Determine the (X, Y) coordinate at the center of the cell enclosing the given text.  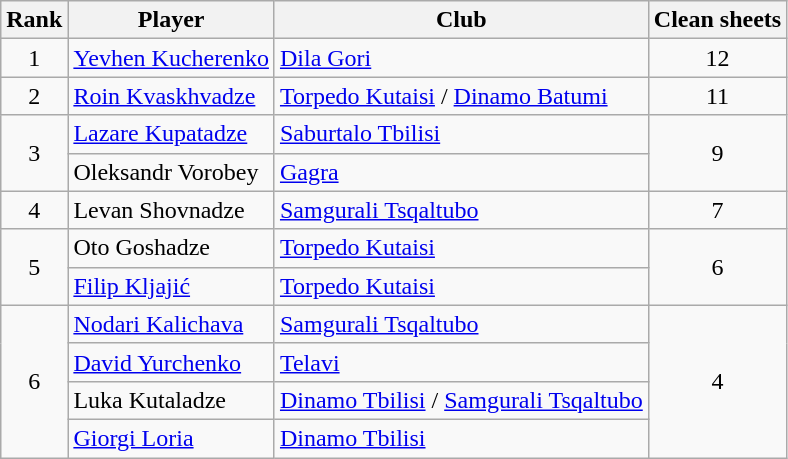
Rank (34, 20)
9 (717, 153)
Player (172, 20)
Oto Goshadze (172, 248)
Telavi (461, 362)
Dinamo Tbilisi (461, 438)
Nodari Kalichava (172, 324)
Giorgi Loria (172, 438)
11 (717, 96)
Oleksandr Vorobey (172, 172)
Luka Kutaladze (172, 400)
7 (717, 210)
Levan Shovnadze (172, 210)
Club (461, 20)
5 (34, 267)
Clean sheets (717, 20)
Dila Gori (461, 58)
3 (34, 153)
David Yurchenko (172, 362)
Lazare Kupatadze (172, 134)
Dinamo Tbilisi / Samgurali Tsqaltubo (461, 400)
12 (717, 58)
2 (34, 96)
Filip Kljajić (172, 286)
1 (34, 58)
Gagra (461, 172)
Saburtalo Tbilisi (461, 134)
Torpedo Kutaisi / Dinamo Batumi (461, 96)
Roin Kvaskhvadze (172, 96)
Yevhen Kucherenko (172, 58)
